Provide the [X, Y] coordinate of the cell's center where the given text is located.  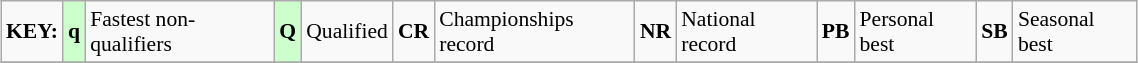
National record [746, 32]
q [74, 32]
Q [288, 32]
NR [656, 32]
KEY: [32, 32]
Qualified [347, 32]
Seasonal best [1075, 32]
Fastest non-qualifiers [180, 32]
SB [994, 32]
CR [414, 32]
Personal best [916, 32]
PB [836, 32]
Championships record [534, 32]
